Output the (x, y) coordinate of the center of the cell containing the given text.  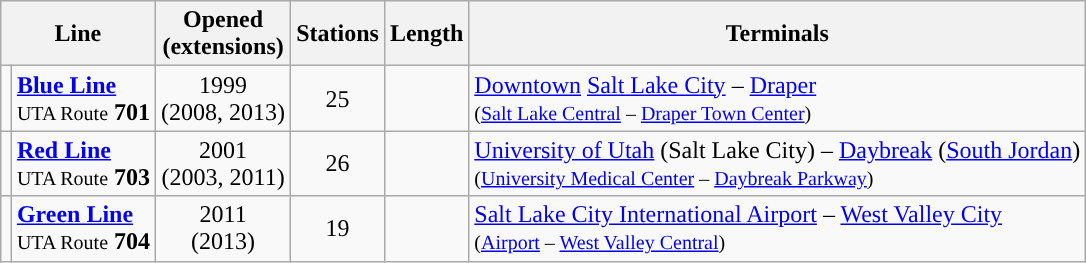
Length (426, 34)
2011(2013) (224, 228)
25 (338, 98)
University of Utah (Salt Lake City) – Daybreak (South Jordan)(University Medical Center – Daybreak Parkway) (778, 164)
Terminals (778, 34)
Line (78, 34)
Stations (338, 34)
Downtown Salt Lake City – Draper(Salt Lake Central – Draper Town Center) (778, 98)
Opened(extensions) (224, 34)
Blue LineUTA Route 701 (83, 98)
26 (338, 164)
2001(2003, 2011) (224, 164)
Salt Lake City International Airport – West Valley City(Airport – West Valley Central) (778, 228)
1999(2008, 2013) (224, 98)
Green LineUTA Route 704 (83, 228)
19 (338, 228)
Red LineUTA Route 703 (83, 164)
